Extract the (x, y) coordinate from the center of the cell holding the provided text.  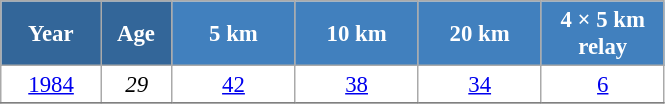
29 (136, 85)
20 km (480, 34)
Year (52, 34)
38 (356, 85)
4 × 5 km relay (602, 34)
Age (136, 34)
42 (234, 85)
6 (602, 85)
34 (480, 85)
5 km (234, 34)
1984 (52, 85)
10 km (356, 34)
